Find where the given text appears and provide that cell's center as (X, Y) coordinate. 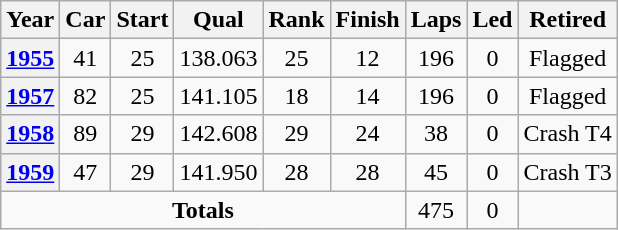
141.105 (218, 96)
1957 (30, 96)
82 (86, 96)
Led (492, 20)
Crash T3 (568, 172)
138.063 (218, 58)
Rank (296, 20)
Year (30, 20)
Qual (218, 20)
142.608 (218, 134)
38 (436, 134)
Start (142, 20)
89 (86, 134)
Crash T4 (568, 134)
Car (86, 20)
41 (86, 58)
12 (368, 58)
Finish (368, 20)
1955 (30, 58)
Laps (436, 20)
45 (436, 172)
47 (86, 172)
Retired (568, 20)
18 (296, 96)
1959 (30, 172)
1958 (30, 134)
141.950 (218, 172)
14 (368, 96)
475 (436, 210)
Totals (203, 210)
24 (368, 134)
